Search for the cell housing the specified text and yield its (X, Y) center coordinate. 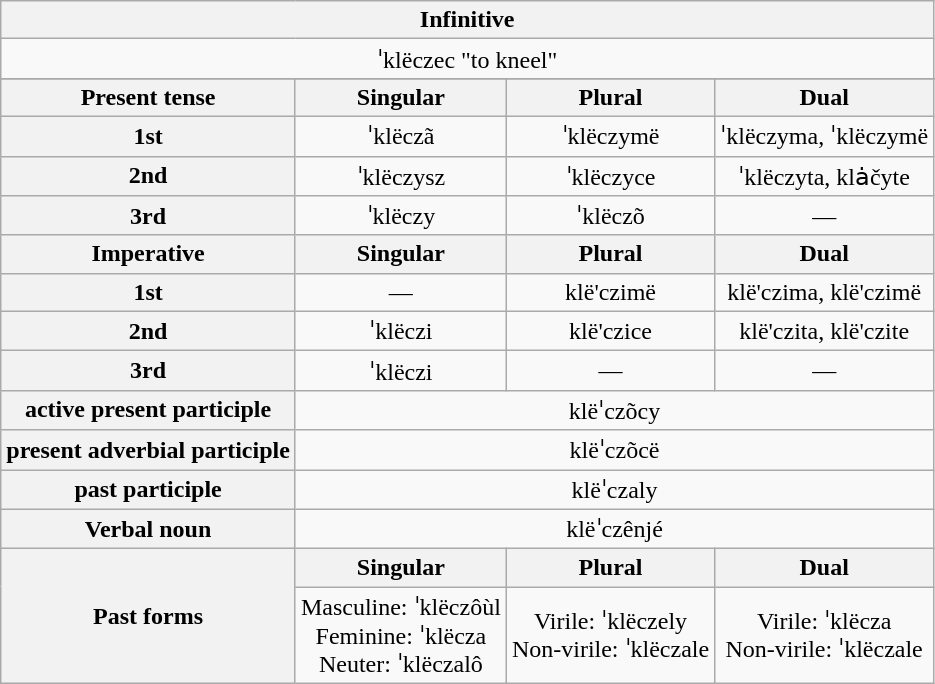
ˈklëczy (400, 216)
Virile: ˈklëczaNon-virile: ˈklëczale (824, 636)
ˈklëczyta, klȧčyte (824, 176)
active present participle (148, 410)
Past forms (148, 616)
klëˈczaly (614, 490)
klë'czice (610, 331)
klëˈczênjé (614, 529)
ˈklëczã (400, 136)
Present tense (148, 97)
past participle (148, 490)
Imperative (148, 254)
ˈklëczyce (610, 176)
Masculine: ˈklëczôùlFeminine: ˈklëczaNeuter: ˈklëczalô (400, 636)
klëˈczõcy (614, 410)
ˈklëczysz (400, 176)
Verbal noun (148, 529)
ˈklëczymë (610, 136)
ˈklëczõ (610, 216)
klëˈczõcë (614, 450)
klë'czima, klë'czimë (824, 292)
ˈklëczyma, ˈklëczymë (824, 136)
Virile: ˈklëczelyNon-virile: ˈklëczale (610, 636)
ˈklëczec "to kneel" (468, 59)
present adverbial participle (148, 450)
Infinitive (468, 20)
klë'czita, klë'czite (824, 331)
klë'czimë (610, 292)
